Detect which cell encompasses the target text, then output its (x, y) center coordinate. 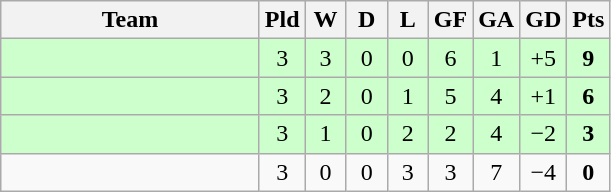
−2 (544, 134)
GF (450, 20)
Team (130, 20)
+5 (544, 58)
GD (544, 20)
D (366, 20)
Pts (588, 20)
9 (588, 58)
W (326, 20)
GA (496, 20)
7 (496, 172)
L (408, 20)
5 (450, 96)
−4 (544, 172)
Pld (282, 20)
+1 (544, 96)
